Locate the cell with the specified text and output its (X, Y) center coordinate. 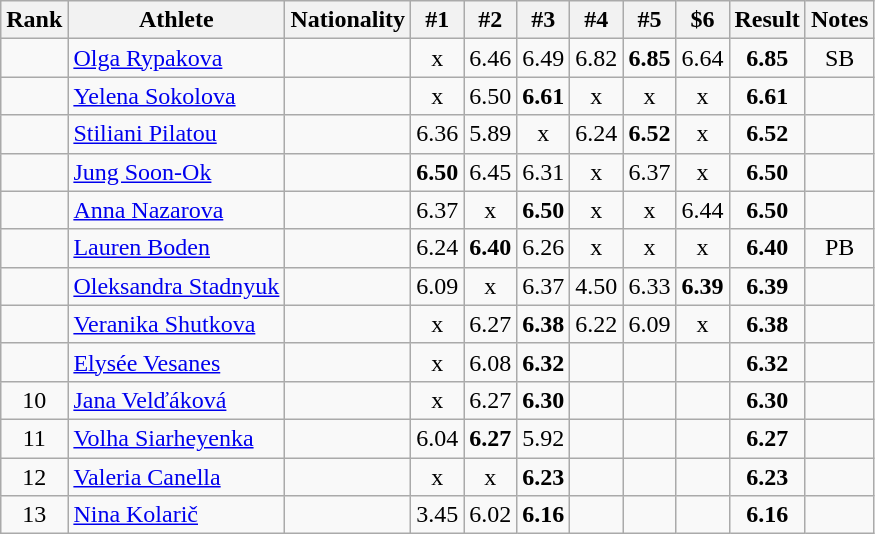
Anna Nazarova (176, 210)
Lauren Boden (176, 248)
13 (34, 515)
#1 (438, 20)
Jung Soon-Ok (176, 172)
SB (839, 58)
6.31 (544, 172)
#2 (490, 20)
Jana Velďáková (176, 400)
Nationality (348, 20)
Yelena Sokolova (176, 96)
5.89 (490, 134)
6.44 (702, 210)
6.46 (490, 58)
6.82 (596, 58)
10 (34, 400)
Veranika Shutkova (176, 324)
11 (34, 438)
Volha Siarheyenka (176, 438)
12 (34, 477)
6.33 (650, 286)
6.64 (702, 58)
6.49 (544, 58)
PB (839, 248)
Valeria Canella (176, 477)
Nina Kolarič (176, 515)
$6 (702, 20)
Rank (34, 20)
4.50 (596, 286)
Olga Rypakova (176, 58)
6.26 (544, 248)
Stiliani Pilatou (176, 134)
Athlete (176, 20)
6.36 (438, 134)
#4 (596, 20)
6.08 (490, 362)
6.04 (438, 438)
Notes (839, 20)
#3 (544, 20)
Oleksandra Stadnyuk (176, 286)
6.22 (596, 324)
Elysée Vesanes (176, 362)
3.45 (438, 515)
6.02 (490, 515)
6.45 (490, 172)
5.92 (544, 438)
#5 (650, 20)
Result (767, 20)
